Scan for the cell matching the given text and deliver its [X, Y] coordinate at center. 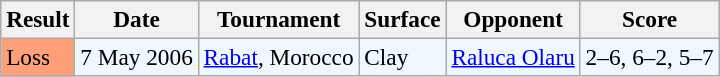
Tournament [278, 19]
Clay [402, 57]
Date [136, 19]
Raluca Olaru [513, 57]
Loss [38, 57]
Surface [402, 19]
Result [38, 19]
Score [650, 19]
2–6, 6–2, 5–7 [650, 57]
7 May 2006 [136, 57]
Opponent [513, 19]
Rabat, Morocco [278, 57]
